Pinpoint the cell where the given text exists, returning its (x, y) midpoint coordinate. 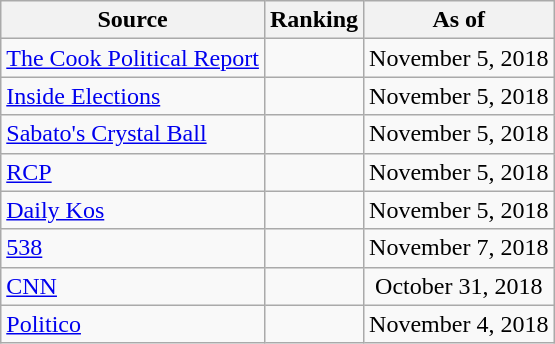
Ranking (314, 20)
Inside Elections (133, 96)
Source (133, 20)
538 (133, 248)
November 7, 2018 (459, 248)
Sabato's Crystal Ball (133, 134)
As of (459, 20)
RCP (133, 172)
Politico (133, 324)
Daily Kos (133, 210)
The Cook Political Report (133, 58)
November 4, 2018 (459, 324)
CNN (133, 286)
October 31, 2018 (459, 286)
